Identify which cell holds the provided text, then report its (X, Y) central coordinate. 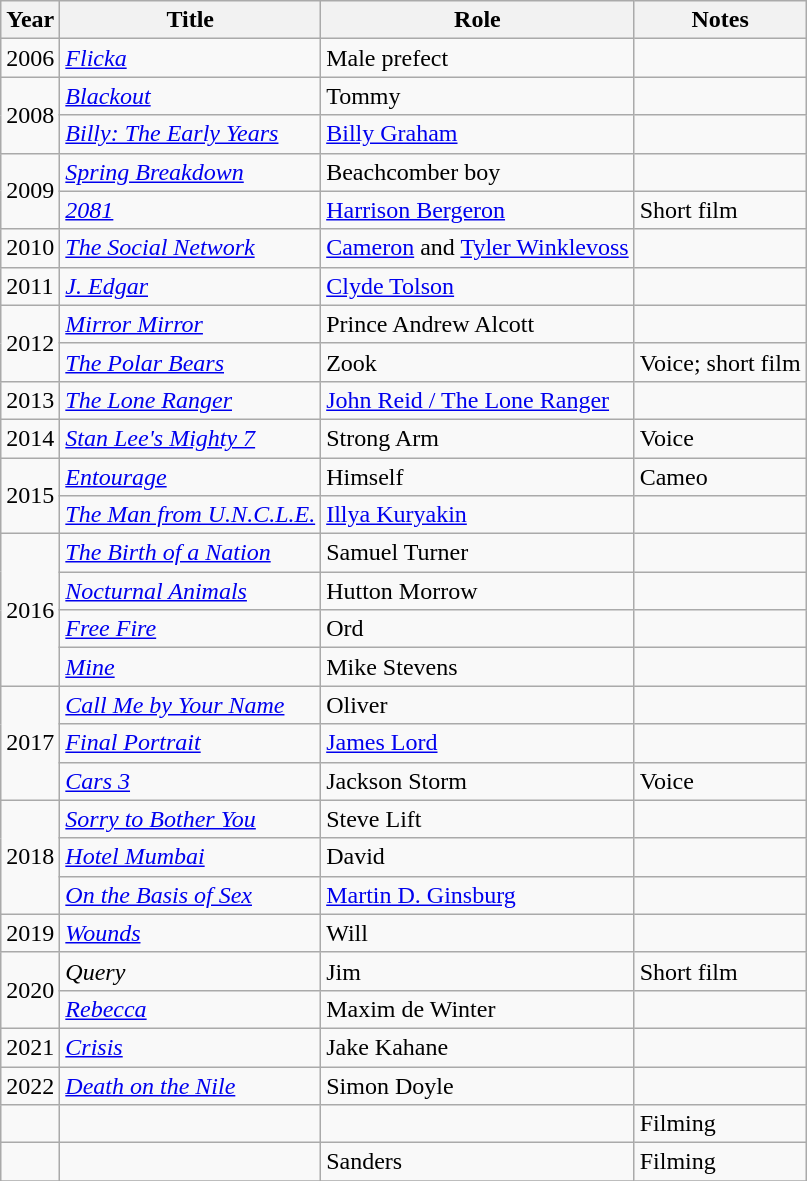
Free Fire (190, 629)
Oliver (478, 705)
Sorry to Bother You (190, 819)
Beachcomber boy (478, 172)
2017 (30, 743)
Mine (190, 667)
Nocturnal Animals (190, 591)
Prince Andrew Alcott (478, 324)
Zook (478, 362)
James Lord (478, 743)
2011 (30, 286)
2022 (30, 1085)
2014 (30, 438)
Entourage (190, 477)
Cameron and Tyler Winklevoss (478, 248)
David (478, 857)
Notes (720, 20)
J. Edgar (190, 286)
2013 (30, 400)
2021 (30, 1047)
The Social Network (190, 248)
Will (478, 933)
2006 (30, 58)
2019 (30, 933)
Wounds (190, 933)
2016 (30, 610)
Query (190, 971)
Hotel Mumbai (190, 857)
2018 (30, 857)
Samuel Turner (478, 553)
Illya Kuryakin (478, 515)
Hutton Morrow (478, 591)
Steve Lift (478, 819)
Spring Breakdown (190, 172)
On the Basis of Sex (190, 895)
Maxim de Winter (478, 1009)
2010 (30, 248)
Final Portrait (190, 743)
Blackout (190, 96)
Mirror Mirror (190, 324)
John Reid / The Lone Ranger (478, 400)
Strong Arm (478, 438)
Ord (478, 629)
2012 (30, 343)
Tommy (478, 96)
Male prefect (478, 58)
The Polar Bears (190, 362)
Harrison Bergeron (478, 210)
Role (478, 20)
Mike Stevens (478, 667)
Voice; short film (720, 362)
Billy: The Early Years (190, 134)
Cars 3 (190, 781)
Jim (478, 971)
The Lone Ranger (190, 400)
2015 (30, 496)
The Man from U.N.C.L.E. (190, 515)
Death on the Nile (190, 1085)
Himself (478, 477)
2020 (30, 990)
Martin D. Ginsburg (478, 895)
The Birth of a Nation (190, 553)
Stan Lee's Mighty 7 (190, 438)
Billy Graham (478, 134)
Jackson Storm (478, 781)
Flicka (190, 58)
Rebecca (190, 1009)
Jake Kahane (478, 1047)
Clyde Tolson (478, 286)
Crisis (190, 1047)
2081 (190, 210)
Year (30, 20)
2008 (30, 115)
Sanders (478, 1162)
Simon Doyle (478, 1085)
Cameo (720, 477)
Title (190, 20)
2009 (30, 191)
Call Me by Your Name (190, 705)
